Output the [X, Y] coordinate of the center of the cell containing the given text.  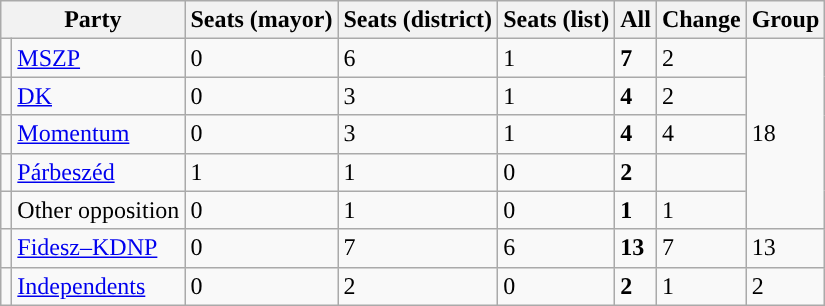
18 [786, 134]
Momentum [98, 134]
Group [786, 20]
Seats (district) [418, 20]
MSZP [98, 58]
Independents [98, 286]
Seats (list) [556, 20]
Seats (mayor) [262, 20]
Fidesz–KDNP [98, 248]
All [636, 20]
Other opposition [98, 210]
Párbeszéd [98, 172]
Party [93, 20]
Change [701, 20]
DK [98, 96]
